Locate the cell with the specified text and output its (X, Y) center coordinate. 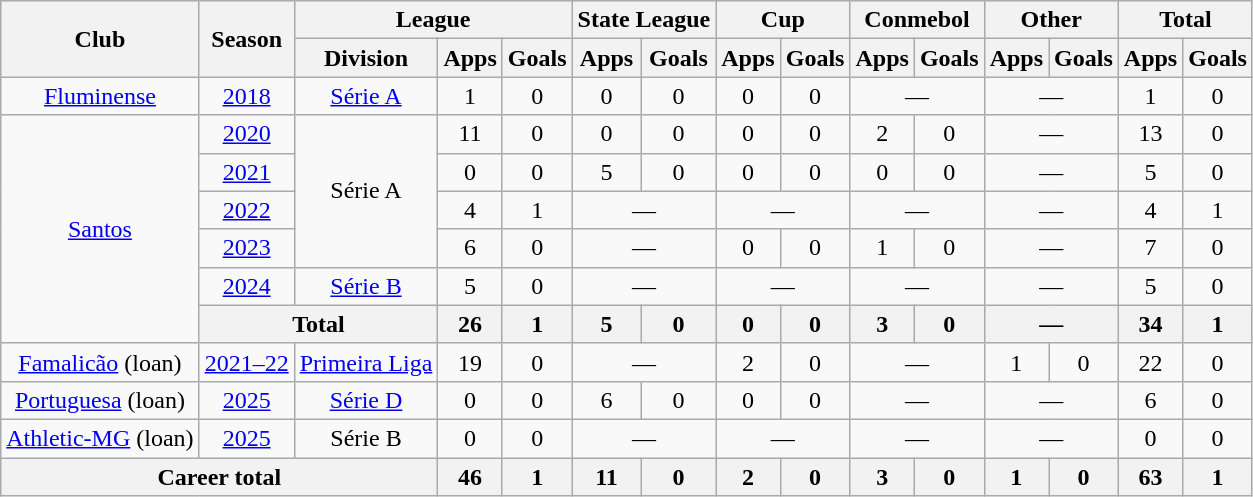
Athletic-MG (loan) (100, 438)
46 (470, 477)
Portuguesa (loan) (100, 400)
League (433, 20)
Other (1051, 20)
34 (1150, 324)
13 (1150, 134)
Conmebol (917, 20)
Cup (783, 20)
Famalicão (loan) (100, 362)
7 (1150, 248)
2018 (246, 96)
Série D (366, 400)
Division (366, 58)
2023 (246, 248)
2021–22 (246, 362)
2024 (246, 286)
Primeira Liga (366, 362)
19 (470, 362)
Club (100, 39)
2020 (246, 134)
Career total (220, 477)
2022 (246, 210)
Season (246, 39)
State League (644, 20)
Fluminense (100, 96)
22 (1150, 362)
Santos (100, 229)
26 (470, 324)
63 (1150, 477)
2021 (246, 172)
